Detect which cell encompasses the target text, then output its (x, y) center coordinate. 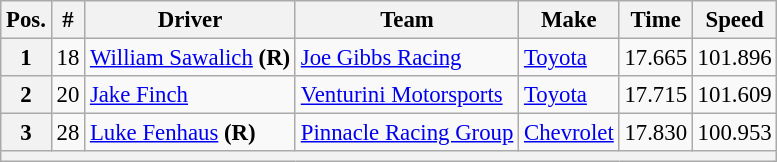
28 (68, 133)
101.896 (734, 58)
100.953 (734, 133)
# (68, 20)
20 (68, 95)
17.715 (656, 95)
Make (569, 20)
Venturini Motorsports (406, 95)
Pinnacle Racing Group (406, 133)
Jake Finch (190, 95)
Speed (734, 20)
Team (406, 20)
Time (656, 20)
1 (26, 58)
17.665 (656, 58)
18 (68, 58)
2 (26, 95)
17.830 (656, 133)
William Sawalich (R) (190, 58)
Pos. (26, 20)
Chevrolet (569, 133)
Driver (190, 20)
Luke Fenhaus (R) (190, 133)
Joe Gibbs Racing (406, 58)
101.609 (734, 95)
3 (26, 133)
